Provide the [X, Y] coordinate of the cell's center where the given text is located.  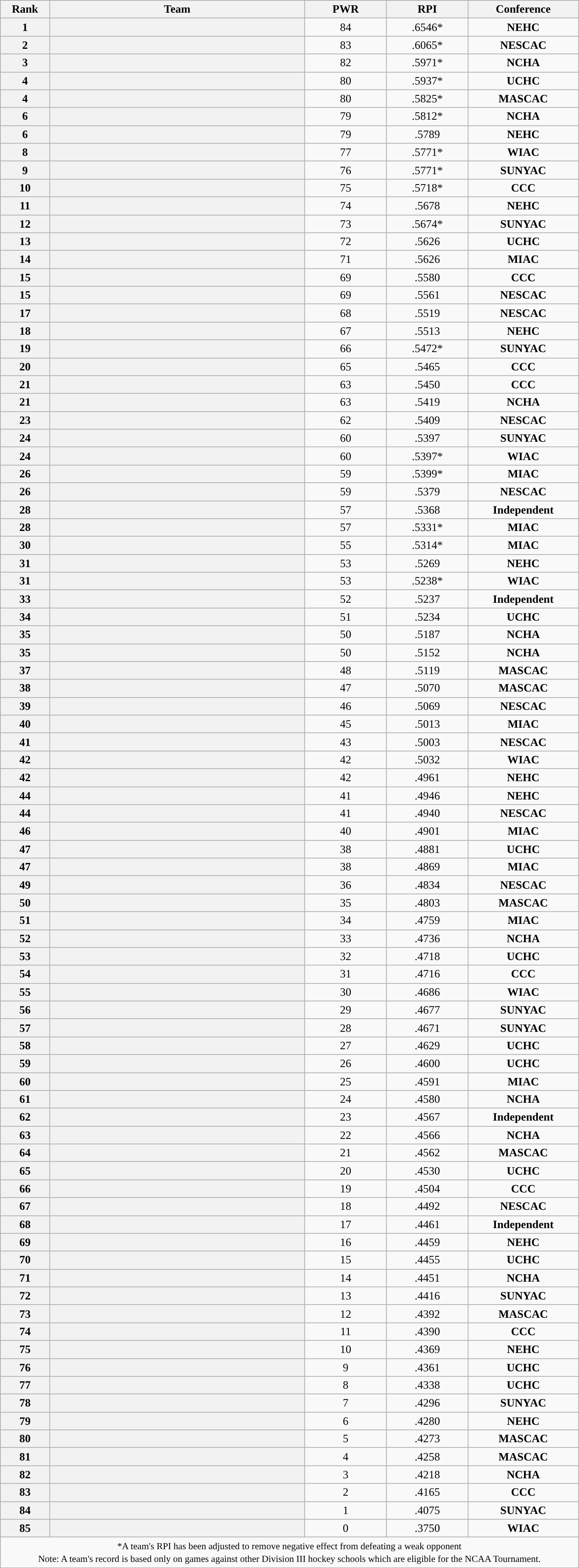
39 [25, 706]
56 [25, 1010]
.4940 [427, 814]
PWR [346, 9]
.4686 [427, 992]
.5187 [427, 635]
54 [25, 974]
.4296 [427, 1403]
.4629 [427, 1045]
.5450 [427, 384]
.4736 [427, 938]
.4677 [427, 1010]
.5399* [427, 474]
22 [346, 1135]
.4901 [427, 831]
.4455 [427, 1260]
RPI [427, 9]
.4834 [427, 885]
.4562 [427, 1153]
.5561 [427, 295]
.5003 [427, 742]
.5397* [427, 456]
.4390 [427, 1331]
.4591 [427, 1081]
.5013 [427, 724]
.4803 [427, 903]
37 [25, 670]
.4881 [427, 849]
7 [346, 1403]
.5069 [427, 706]
Conference [523, 9]
.5397 [427, 438]
.5825* [427, 99]
.4716 [427, 974]
.4946 [427, 796]
.4361 [427, 1368]
.5519 [427, 313]
5 [346, 1439]
81 [25, 1457]
27 [346, 1045]
.5070 [427, 688]
.5674* [427, 224]
58 [25, 1045]
25 [346, 1081]
.4718 [427, 956]
.4218 [427, 1475]
45 [346, 724]
70 [25, 1260]
.4280 [427, 1421]
.5331* [427, 528]
.3750 [427, 1528]
.5472* [427, 349]
Team [178, 9]
.4392 [427, 1314]
.4338 [427, 1385]
.4580 [427, 1099]
78 [25, 1403]
.5419 [427, 402]
.4759 [427, 921]
.4869 [427, 867]
.5238* [427, 581]
.5937* [427, 81]
.4273 [427, 1439]
61 [25, 1099]
.5812* [427, 116]
16 [346, 1242]
.5269 [427, 563]
.4566 [427, 1135]
.5152 [427, 653]
0 [346, 1528]
.4369 [427, 1349]
49 [25, 885]
.5513 [427, 331]
.6065* [427, 45]
43 [346, 742]
64 [25, 1153]
.4492 [427, 1207]
36 [346, 885]
48 [346, 670]
Rank [25, 9]
.5314* [427, 546]
.4671 [427, 1028]
.4961 [427, 777]
.5409 [427, 420]
.4504 [427, 1189]
.4165 [427, 1492]
.4530 [427, 1171]
.5237 [427, 599]
.6546* [427, 27]
.5678 [427, 206]
.5032 [427, 760]
.5379 [427, 492]
.5234 [427, 617]
29 [346, 1010]
.4075 [427, 1510]
.5580 [427, 277]
.4600 [427, 1063]
85 [25, 1528]
.5789 [427, 134]
.4459 [427, 1242]
.5119 [427, 670]
.5368 [427, 509]
.4258 [427, 1457]
.4451 [427, 1278]
.4416 [427, 1296]
.5465 [427, 367]
.4461 [427, 1224]
32 [346, 956]
.5718* [427, 188]
.4567 [427, 1117]
.5971* [427, 63]
